Extract the [X, Y] coordinate from the center of the cell holding the provided text.  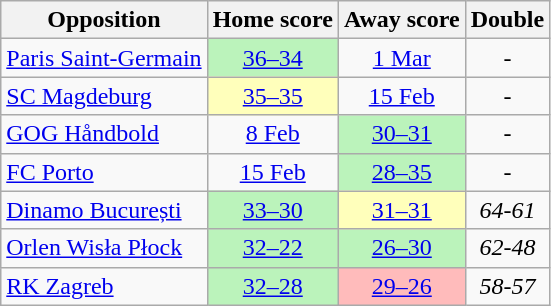
32–28 [272, 286]
64-61 [507, 210]
29–26 [402, 286]
35–35 [272, 96]
33–30 [272, 210]
FC Porto [104, 172]
62-48 [507, 248]
58-57 [507, 286]
Home score [272, 20]
26–30 [402, 248]
RK Zagreb [104, 286]
Away score [402, 20]
28–35 [402, 172]
32–22 [272, 248]
Double [507, 20]
Paris Saint-Germain [104, 58]
31–31 [402, 210]
Orlen Wisła Płock [104, 248]
30–31 [402, 134]
Opposition [104, 20]
8 Feb [272, 134]
GOG Håndbold [104, 134]
Dinamo București [104, 210]
36–34 [272, 58]
SC Magdeburg [104, 96]
1 Mar [402, 58]
